Detect which cell encompasses the target text, then output its (X, Y) center coordinate. 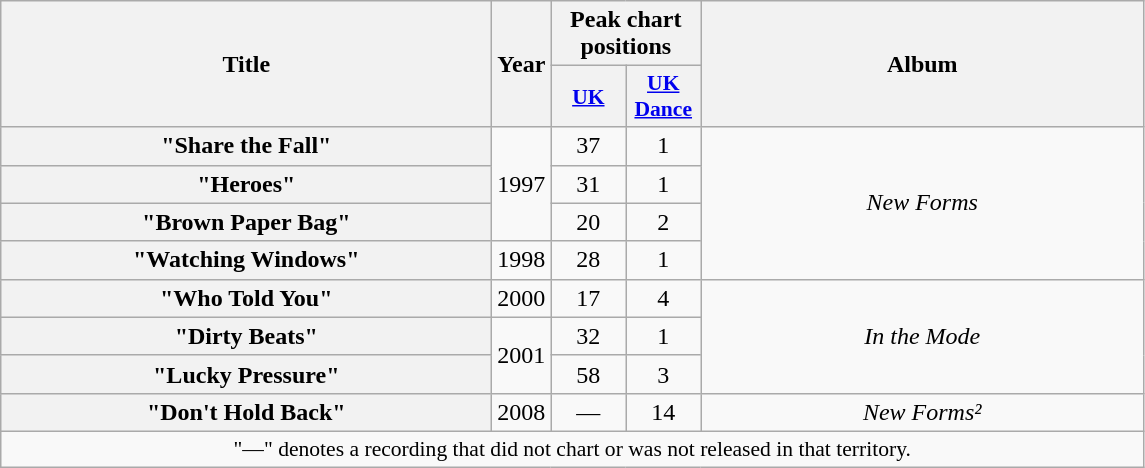
28 (588, 260)
"Heroes" (246, 184)
20 (588, 222)
Album (922, 64)
"Lucky Pressure" (246, 374)
1998 (522, 260)
UK (588, 96)
32 (588, 336)
New Forms² (922, 412)
2 (664, 222)
"Watching Windows" (246, 260)
31 (588, 184)
1997 (522, 184)
"Brown Paper Bag" (246, 222)
— (588, 412)
3 (664, 374)
2000 (522, 298)
New Forms (922, 203)
"Dirty Beats" (246, 336)
37 (588, 146)
Title (246, 64)
17 (588, 298)
58 (588, 374)
Peak chart positions (626, 34)
Year (522, 64)
"Share the Fall" (246, 146)
14 (664, 412)
"Don't Hold Back" (246, 412)
"—" denotes a recording that did not chart or was not released in that territory. (572, 449)
"Who Told You" (246, 298)
UKDance (664, 96)
2008 (522, 412)
4 (664, 298)
2001 (522, 355)
In the Mode (922, 336)
